Extract the (x, y) coordinate from the center of the cell holding the provided text.  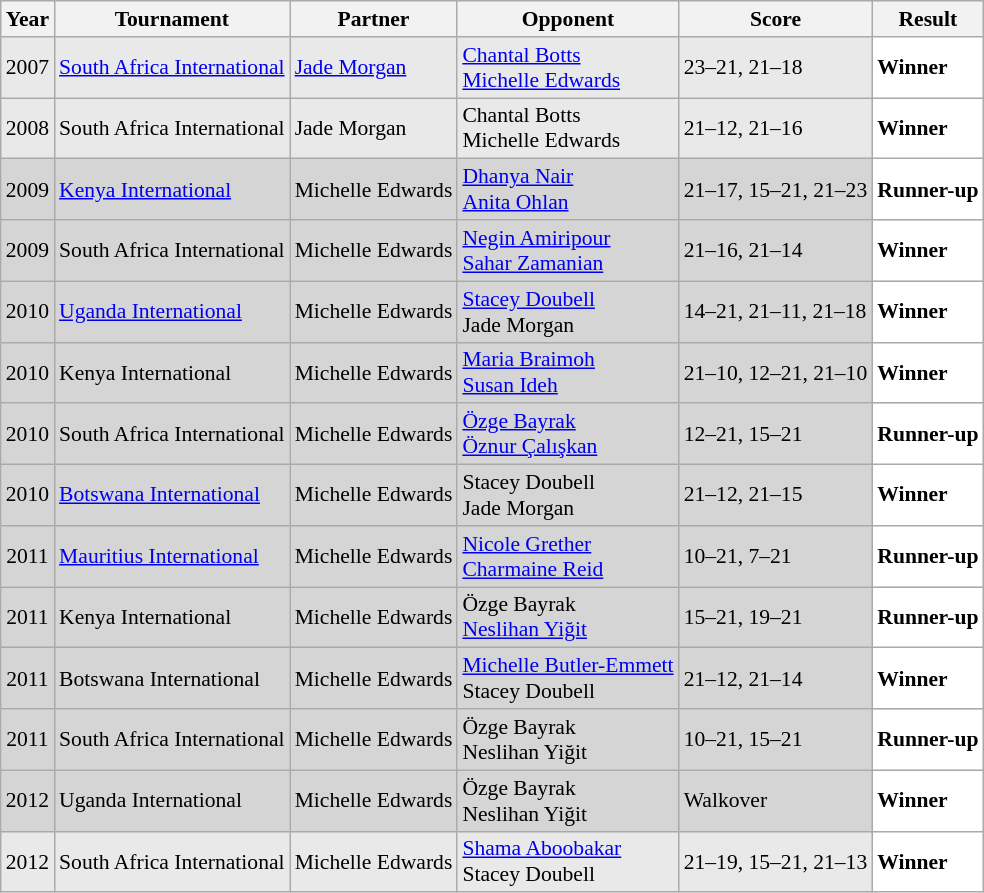
Year (28, 19)
Opponent (568, 19)
12–21, 15–21 (776, 434)
Dhanya Nair Anita Ohlan (568, 190)
Negin Amiripour Sahar Zamanian (568, 250)
Score (776, 19)
10–21, 7–21 (776, 556)
Maria Braimoh Susan Ideh (568, 372)
21–16, 21–14 (776, 250)
Tournament (172, 19)
Michelle Butler-Emmett Stacey Doubell (568, 678)
Result (928, 19)
15–21, 19–21 (776, 618)
Mauritius International (172, 556)
Walkover (776, 800)
21–19, 15–21, 21–13 (776, 862)
2007 (28, 68)
10–21, 15–21 (776, 740)
21–10, 12–21, 21–10 (776, 372)
Özge Bayrak Öznur Çalışkan (568, 434)
21–12, 21–14 (776, 678)
14–21, 21–11, 21–18 (776, 312)
Partner (374, 19)
21–12, 21–16 (776, 128)
21–12, 21–15 (776, 496)
Shama Aboobakar Stacey Doubell (568, 862)
2008 (28, 128)
21–17, 15–21, 21–23 (776, 190)
23–21, 21–18 (776, 68)
Nicole Grether Charmaine Reid (568, 556)
